Return the [X, Y] coordinate for the center point of the cell that contains the specified text.  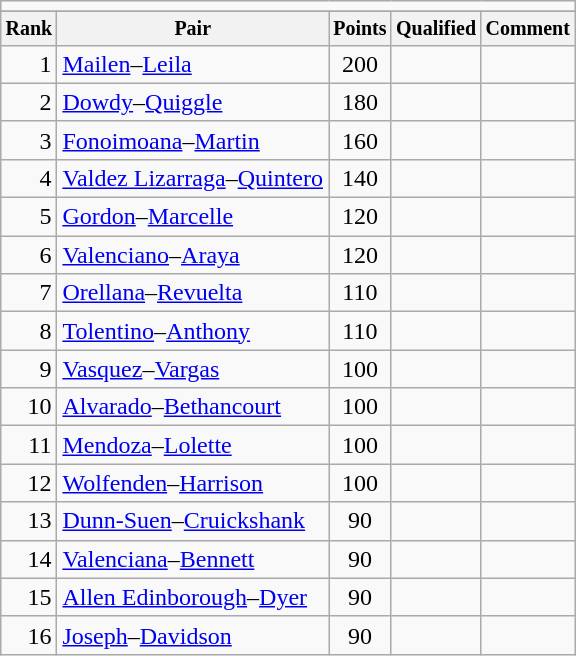
Allen Edinborough–Dyer [193, 597]
Rank [29, 28]
Alvarado–Bethancourt [193, 407]
14 [29, 559]
5 [29, 217]
4 [29, 178]
Qualified [436, 28]
Joseph–Davidson [193, 635]
Points [360, 28]
11 [29, 445]
Fonoimoana–Martin [193, 140]
2 [29, 102]
140 [360, 178]
12 [29, 483]
Orellana–Revuelta [193, 293]
15 [29, 597]
Gordon–Marcelle [193, 217]
9 [29, 369]
Comment [528, 28]
Tolentino–Anthony [193, 331]
Dunn-Suen–Cruickshank [193, 521]
Mailen–Leila [193, 64]
1 [29, 64]
8 [29, 331]
3 [29, 140]
6 [29, 255]
Valenciano–Araya [193, 255]
Valenciana–Bennett [193, 559]
Wolfenden–Harrison [193, 483]
13 [29, 521]
180 [360, 102]
200 [360, 64]
Pair [193, 28]
Mendoza–Lolette [193, 445]
16 [29, 635]
Valdez Lizarraga–Quintero [193, 178]
10 [29, 407]
Vasquez–Vargas [193, 369]
160 [360, 140]
Dowdy–Quiggle [193, 102]
7 [29, 293]
